Find where the given text appears and provide that cell's center as [X, Y] coordinate. 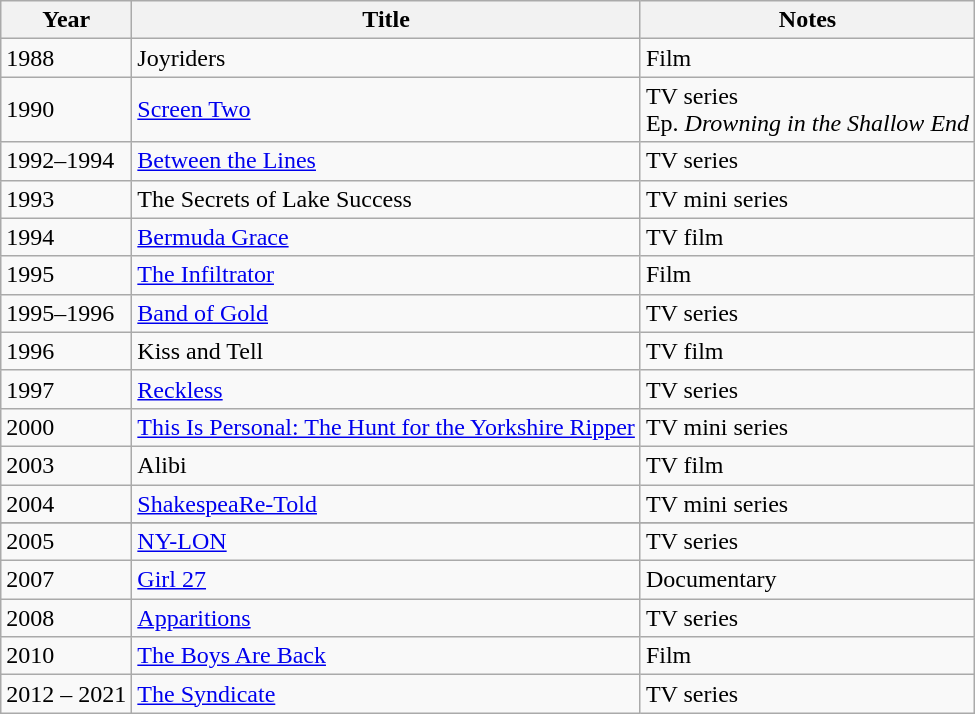
2000 [66, 427]
2005 [66, 542]
TV seriesEp. Drowning in the Shallow End [807, 110]
2003 [66, 465]
Kiss and Tell [386, 351]
2008 [66, 618]
1990 [66, 110]
Between the Lines [386, 161]
1997 [66, 389]
Bermuda Grace [386, 237]
1988 [66, 58]
2012 – 2021 [66, 694]
Apparitions [386, 618]
2010 [66, 656]
Notes [807, 20]
2007 [66, 580]
ShakespeaRe-Told [386, 503]
The Infiltrator [386, 275]
Girl 27 [386, 580]
Year [66, 20]
1995 [66, 275]
The Syndicate [386, 694]
Joyriders [386, 58]
Title [386, 20]
1995–1996 [66, 313]
This Is Personal: The Hunt for the Yorkshire Ripper [386, 427]
Band of Gold [386, 313]
The Boys Are Back [386, 656]
Documentary [807, 580]
NY-LON [386, 542]
The Secrets of Lake Success [386, 199]
Alibi [386, 465]
1996 [66, 351]
1994 [66, 237]
1992–1994 [66, 161]
Reckless [386, 389]
2004 [66, 503]
1993 [66, 199]
Screen Two [386, 110]
